Extract the (X, Y) coordinate from the center of the cell holding the provided text.  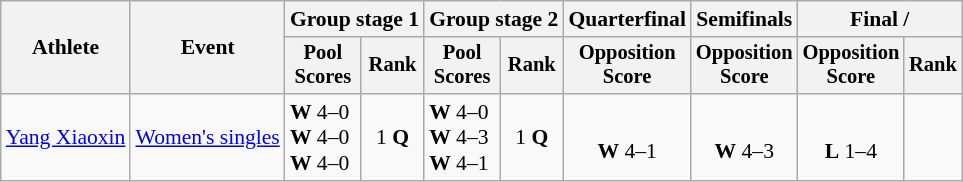
Semifinals (744, 19)
W 4–0 W 4–3 W 4–1 (462, 138)
Women's singles (207, 138)
Athlete (66, 48)
W 4–1 (627, 138)
Yang Xiaoxin (66, 138)
L 1–4 (852, 138)
W 4–0 W 4–0 W 4–0 (323, 138)
W 4–3 (744, 138)
Final / (880, 19)
Event (207, 48)
Group stage 2 (494, 19)
Group stage 1 (354, 19)
Quarterfinal (627, 19)
